Scan for the cell matching the given text and deliver its (X, Y) coordinate at center. 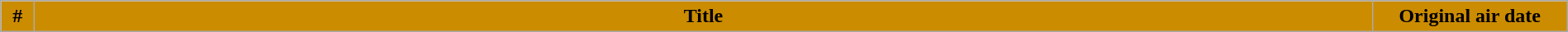
Original air date (1470, 16)
# (18, 16)
Title (703, 16)
